From the cell containing the given text, extract its center point as [X, Y] coordinate. 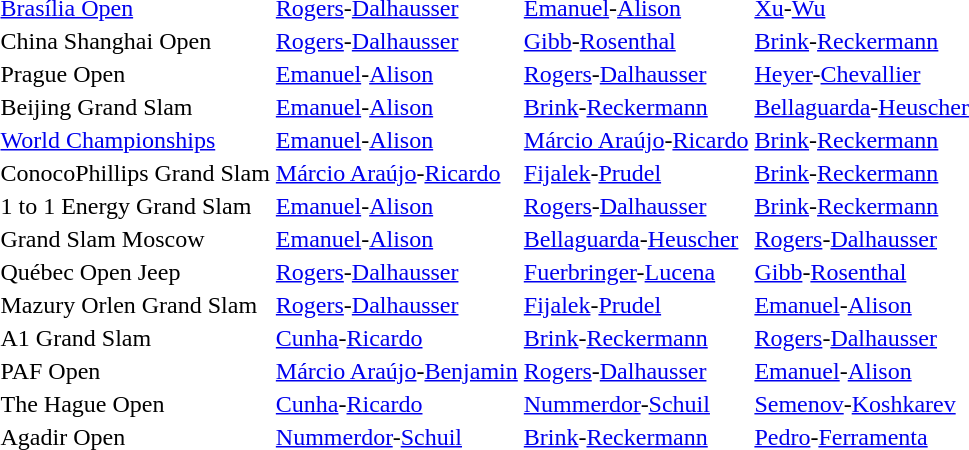
Fuerbringer-Lucena [636, 272]
Gibb-Rosenthal [636, 41]
Bellaguarda-Heuscher [636, 239]
Nummerdor-Schuil [636, 404]
Márcio Araújo-Benjamin [396, 371]
